Provide the [X, Y] coordinate of the cell's center where the given text is located.  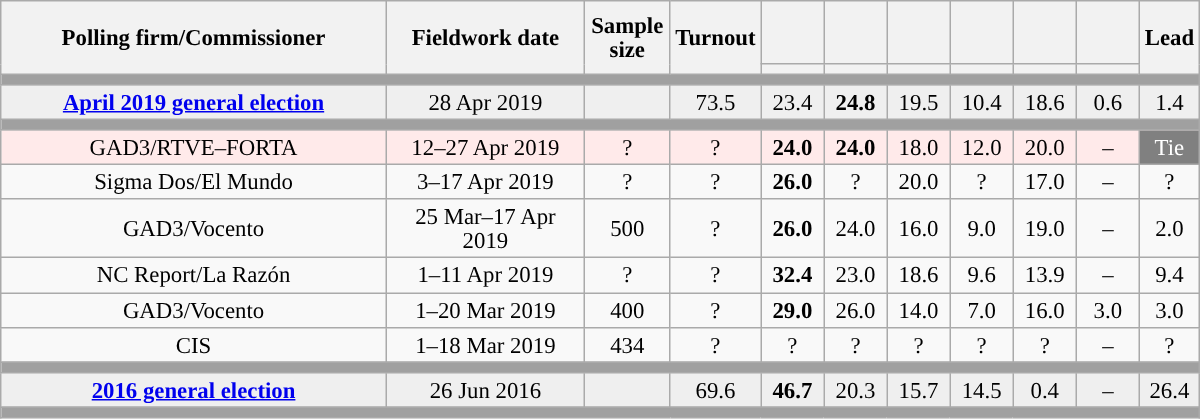
23.4 [792, 102]
Sigma Dos/El Mundo [194, 182]
69.6 [716, 390]
29.0 [792, 310]
3–17 Apr 2019 [485, 182]
Lead [1169, 38]
NC Report/La Razón [194, 276]
1–18 Mar 2019 [485, 344]
1.4 [1169, 102]
14.5 [982, 390]
18.0 [918, 148]
73.5 [716, 102]
19.5 [918, 102]
Turnout [716, 38]
15.7 [918, 390]
10.4 [982, 102]
7.0 [982, 310]
9.4 [1169, 276]
12–27 Apr 2019 [485, 148]
13.9 [1044, 276]
14.0 [918, 310]
500 [627, 230]
1–11 Apr 2019 [485, 276]
434 [627, 344]
20.3 [856, 390]
April 2019 general election [194, 102]
26.4 [1169, 390]
Tie [1169, 148]
25 Mar–17 Apr 2019 [485, 230]
17.0 [1044, 182]
1–20 Mar 2019 [485, 310]
26 Jun 2016 [485, 390]
GAD3/RTVE–FORTA [194, 148]
19.0 [1044, 230]
12.0 [982, 148]
9.0 [982, 230]
46.7 [792, 390]
24.8 [856, 102]
32.4 [792, 276]
Fieldwork date [485, 38]
23.0 [856, 276]
2.0 [1169, 230]
Sample size [627, 38]
0.6 [1108, 102]
Polling firm/Commissioner [194, 38]
400 [627, 310]
28 Apr 2019 [485, 102]
CIS [194, 344]
0.4 [1044, 390]
9.6 [982, 276]
2016 general election [194, 390]
